Detect which cell encompasses the target text, then output its (X, Y) center coordinate. 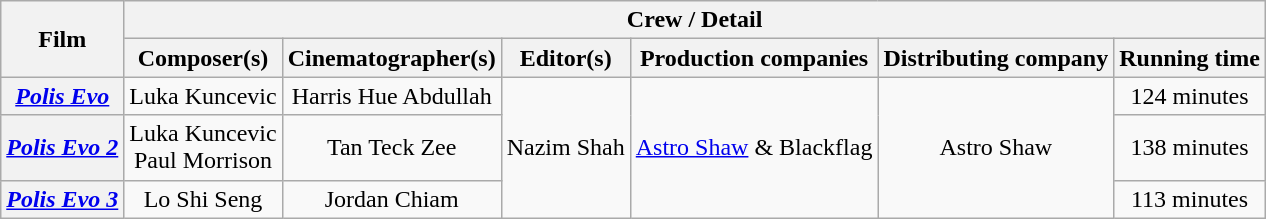
Harris Hue Abdullah (392, 96)
Composer(s) (203, 58)
Nazim Shah (566, 148)
Cinematographer(s) (392, 58)
124 minutes (1190, 96)
138 minutes (1190, 148)
Lo Shi Seng (203, 199)
Tan Teck Zee (392, 148)
Astro Shaw & Blackflag (754, 148)
Polis Evo (62, 96)
Crew / Detail (695, 20)
113 minutes (1190, 199)
Luka Kuncevic Paul Morrison (203, 148)
Jordan Chiam (392, 199)
Production companies (754, 58)
Astro Shaw (996, 148)
Polis Evo 2 (62, 148)
Distributing company (996, 58)
Editor(s) (566, 58)
Running time (1190, 58)
Polis Evo 3 (62, 199)
Film (62, 39)
Luka Kuncevic (203, 96)
